Return the (X, Y) coordinate for the center point of the cell that contains the specified text.  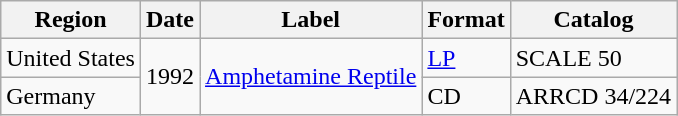
1992 (170, 77)
Amphetamine Reptile (311, 77)
SCALE 50 (593, 58)
Catalog (593, 20)
Format (466, 20)
Date (170, 20)
CD (466, 96)
Region (71, 20)
ARRCD 34/224 (593, 96)
Germany (71, 96)
LP (466, 58)
Label (311, 20)
United States (71, 58)
